Pinpoint the cell where the given text exists, returning its (X, Y) midpoint coordinate. 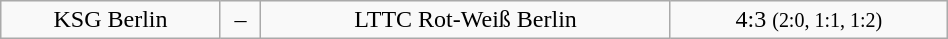
KSG Berlin (110, 20)
LTTC Rot-Weiß Berlin (466, 20)
– (240, 20)
4:3 (2:0, 1:1, 1:2) (808, 20)
